Return the [X, Y] coordinate for the center point of the cell that contains the specified text.  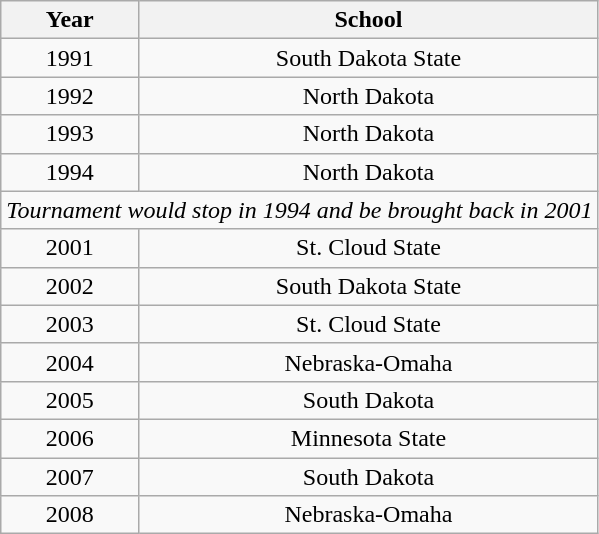
1992 [70, 96]
Minnesota State [368, 438]
2006 [70, 438]
2002 [70, 286]
2008 [70, 515]
2001 [70, 248]
2007 [70, 477]
2005 [70, 400]
2004 [70, 362]
1993 [70, 134]
1994 [70, 172]
1991 [70, 58]
Tournament would stop in 1994 and be brought back in 2001 [300, 210]
School [368, 20]
2003 [70, 324]
Year [70, 20]
